From the cell containing the given text, extract its center point as (x, y) coordinate. 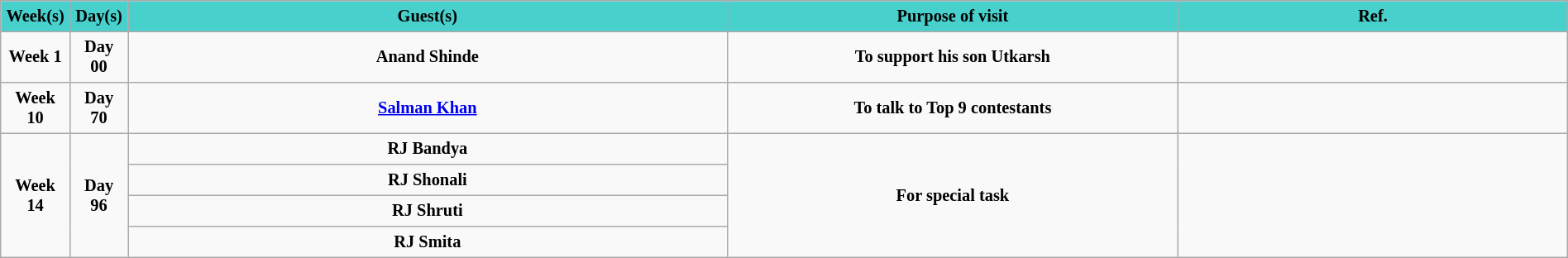
Day 70 (98, 107)
RJ Shruti (428, 211)
RJ Smita (428, 241)
To support his son Utkarsh (953, 57)
Salman Khan (428, 107)
Guest(s) (428, 16)
RJ Bandya (428, 149)
Week 1 (36, 57)
Week 10 (36, 107)
To talk to Top 9 contestants (953, 107)
Purpose of visit (953, 16)
Ref. (1373, 16)
Week 14 (36, 195)
Day 96 (98, 195)
RJ Shonali (428, 179)
Day 00 (98, 57)
Week(s) (36, 16)
For special task (953, 195)
Anand Shinde (428, 57)
Day(s) (98, 16)
